Return the (x, y) coordinate for the center point of the cell that contains the specified text.  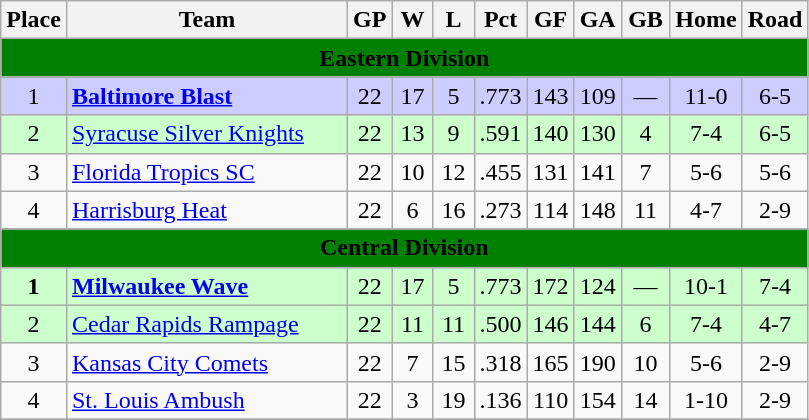
.136 (500, 400)
190 (598, 362)
GF (550, 20)
154 (598, 400)
144 (598, 324)
W (412, 20)
Eastern Division (404, 58)
13 (412, 134)
Milwaukee Wave (206, 286)
Florida Tropics SC (206, 172)
.318 (500, 362)
15 (454, 362)
12 (454, 172)
Cedar Rapids Rampage (206, 324)
114 (550, 210)
131 (550, 172)
GP (370, 20)
109 (598, 96)
14 (646, 400)
16 (454, 210)
.500 (500, 324)
143 (550, 96)
.455 (500, 172)
.273 (500, 210)
130 (598, 134)
11-0 (706, 96)
110 (550, 400)
Pct (500, 20)
148 (598, 210)
19 (454, 400)
St. Louis Ambush (206, 400)
Central Division (404, 248)
141 (598, 172)
Road (775, 20)
.591 (500, 134)
9 (454, 134)
172 (550, 286)
1-10 (706, 400)
124 (598, 286)
165 (550, 362)
Place (34, 20)
Home (706, 20)
GA (598, 20)
146 (550, 324)
Team (206, 20)
L (454, 20)
10-1 (706, 286)
GB (646, 20)
Harrisburg Heat (206, 210)
140 (550, 134)
Kansas City Comets (206, 362)
Syracuse Silver Knights (206, 134)
Baltimore Blast (206, 96)
